Provide the [x, y] coordinate of the cell's center where the given text is located.  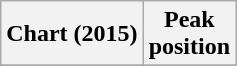
Chart (2015) [72, 34]
Peakposition [189, 34]
